Capture the cell that displays the provided text and extract its (X, Y) central coordinate. 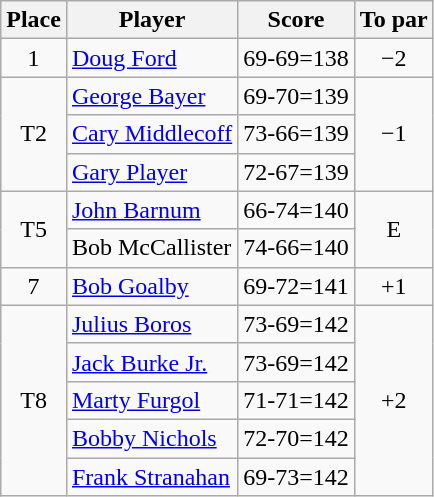
John Barnum (152, 210)
T8 (34, 400)
T5 (34, 229)
Bobby Nichols (152, 438)
74-66=140 (296, 248)
73-66=139 (296, 134)
Bob Goalby (152, 286)
Cary Middlecoff (152, 134)
+1 (394, 286)
T2 (34, 134)
Place (34, 20)
Doug Ford (152, 58)
E (394, 229)
Gary Player (152, 172)
Score (296, 20)
69-72=141 (296, 286)
71-71=142 (296, 400)
Jack Burke Jr. (152, 362)
7 (34, 286)
69-69=138 (296, 58)
−1 (394, 134)
72-70=142 (296, 438)
69-73=142 (296, 477)
George Bayer (152, 96)
+2 (394, 400)
72-67=139 (296, 172)
69-70=139 (296, 96)
66-74=140 (296, 210)
1 (34, 58)
Julius Boros (152, 324)
To par (394, 20)
−2 (394, 58)
Frank Stranahan (152, 477)
Bob McCallister (152, 248)
Marty Furgol (152, 400)
Player (152, 20)
